Determine the (x, y) coordinate at the center of the cell enclosing the given text.  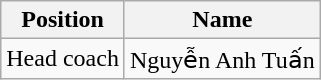
Nguyễn Anh Tuấn (222, 59)
Name (222, 20)
Head coach (63, 59)
Position (63, 20)
